Provide the (X, Y) coordinate of the cell's center where the given text is located.  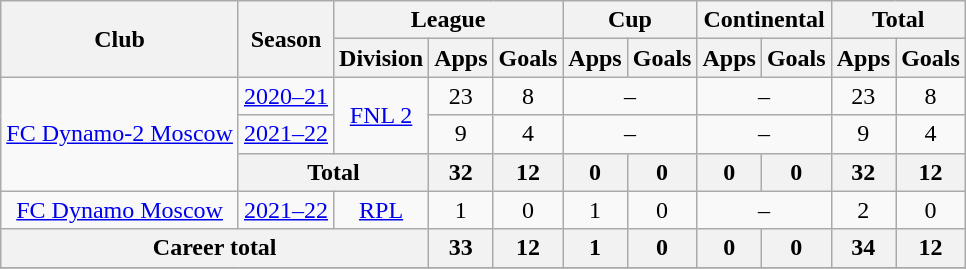
Cup (630, 20)
33 (461, 248)
2020–21 (286, 96)
RPL (382, 210)
Season (286, 39)
FC Dynamo-2 Moscow (120, 134)
Division (382, 58)
Career total (215, 248)
Continental (764, 20)
League (448, 20)
FNL 2 (382, 115)
2 (863, 210)
Club (120, 39)
34 (863, 248)
FC Dynamo Moscow (120, 210)
